Find where the given text appears and provide that cell's center as [X, Y] coordinate. 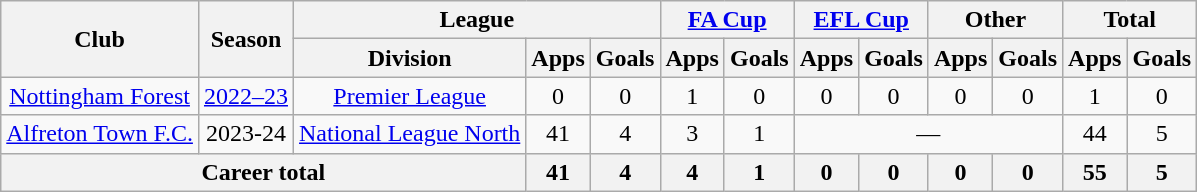
2023-24 [246, 134]
55 [1095, 172]
44 [1095, 134]
National League North [410, 134]
Alfreton Town F.C. [100, 134]
EFL Cup [861, 20]
Division [410, 58]
Other [995, 20]
League [477, 20]
Premier League [410, 96]
FA Cup [727, 20]
Nottingham Forest [100, 96]
3 [692, 134]
— [928, 134]
Season [246, 39]
Total [1130, 20]
Career total [264, 172]
2022–23 [246, 96]
Club [100, 39]
